Pinpoint the cell where the given text exists, returning its [X, Y] midpoint coordinate. 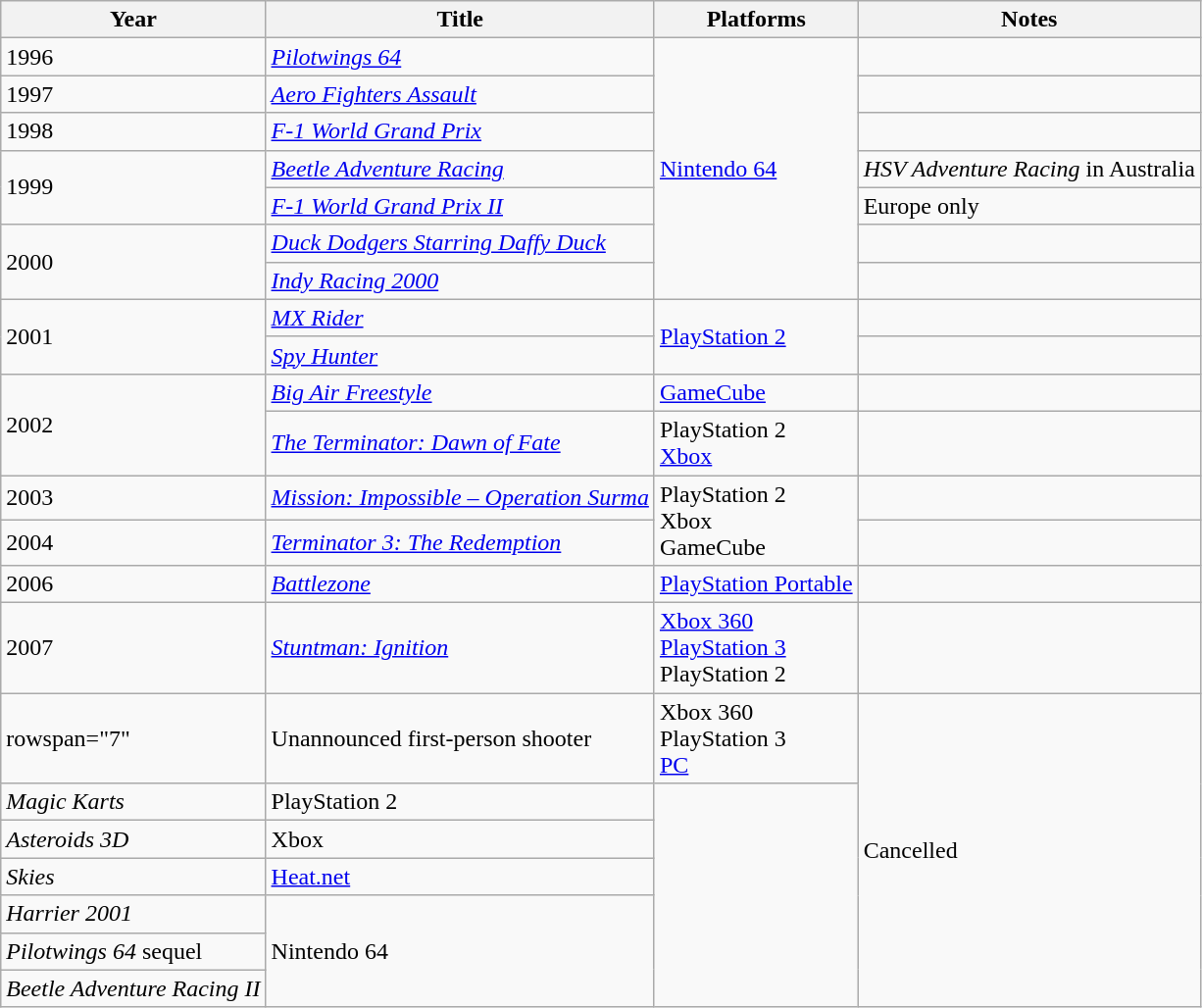
1998 [133, 131]
Beetle Adventure Racing II [133, 988]
Battlezone [460, 584]
2002 [133, 424]
Magic Karts [133, 802]
2004 [133, 543]
Terminator 3: The Redemption [460, 543]
Xbox [460, 839]
Xbox 360PlayStation 3PlayStation 2 [756, 648]
MX Rider [460, 318]
Stuntman: Ignition [460, 648]
Platforms [756, 20]
2000 [133, 262]
Notes [1029, 20]
HSV Adventure Racing in Australia [1029, 169]
Pilotwings 64 [460, 57]
rowspan="7" [133, 738]
Title [460, 20]
Xbox 360PlayStation 3PC [756, 738]
GameCube [756, 392]
Year [133, 20]
1996 [133, 57]
Asteroids 3D [133, 839]
2003 [133, 497]
Mission: Impossible – Operation Surma [460, 497]
2001 [133, 336]
Pilotwings 64 sequel [133, 951]
Indy Racing 2000 [460, 280]
Spy Hunter [460, 355]
The Terminator: Dawn of Fate [460, 443]
F-1 World Grand Prix [460, 131]
Skies [133, 877]
1999 [133, 187]
Duck Dodgers Starring Daffy Duck [460, 243]
2007 [133, 648]
Harrier 2001 [133, 914]
Heat.net [460, 877]
Unannounced first-person shooter [460, 738]
Aero Fighters Assault [460, 94]
Beetle Adventure Racing [460, 169]
2006 [133, 584]
PlayStation 2Xbox [756, 443]
Europe only [1029, 206]
PlayStation Portable [756, 584]
Cancelled [1029, 850]
Big Air Freestyle [460, 392]
F-1 World Grand Prix II [460, 206]
PlayStation 2XboxGameCube [756, 520]
1997 [133, 94]
